Extract the (x, y) coordinate from the center of the cell holding the provided text.  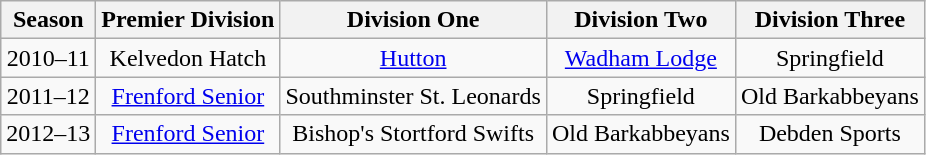
Division One (413, 20)
Bishop's Stortford Swifts (413, 134)
Division Two (640, 20)
Debden Sports (830, 134)
Hutton (413, 58)
Premier Division (188, 20)
Season (48, 20)
2011–12 (48, 96)
Division Three (830, 20)
Southminster St. Leonards (413, 96)
Wadham Lodge (640, 58)
Kelvedon Hatch (188, 58)
2010–11 (48, 58)
2012–13 (48, 134)
